For the text-containing cell, return its midpoint in (X, Y) coordinate format. 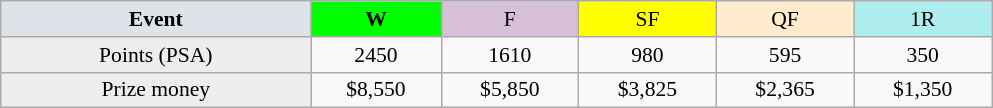
W (376, 19)
350 (923, 55)
2450 (376, 55)
$1,350 (923, 90)
$2,365 (785, 90)
Points (PSA) (156, 55)
1610 (510, 55)
SF (648, 19)
1R (923, 19)
Prize money (156, 90)
980 (648, 55)
$3,825 (648, 90)
QF (785, 19)
Event (156, 19)
$5,850 (510, 90)
F (510, 19)
$8,550 (376, 90)
595 (785, 55)
